Pinpoint the cell where the given text exists, returning its (X, Y) midpoint coordinate. 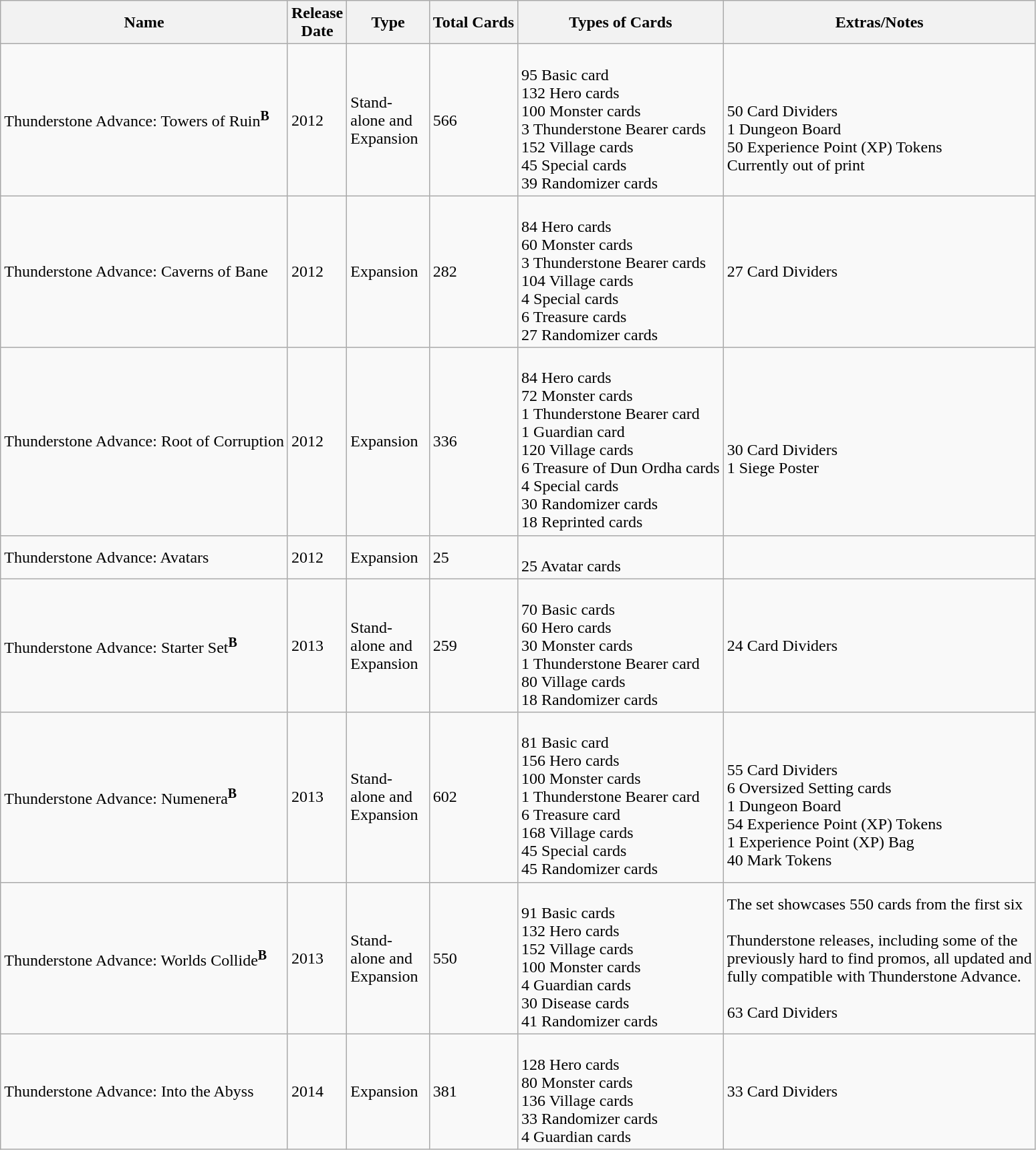
95 Basic card 132 Hero cards 100 Monster cards 3 Thunderstone Bearer cards 152 Village cards 45 Special cards 39 Randomizer cards (621, 120)
27 Card Dividers (880, 271)
Thunderstone Advance: Caverns of Bane (144, 271)
25 Avatar cards (621, 557)
Total Cards (473, 23)
84 Hero cards 60 Monster cards 3 Thunderstone Bearer cards 104 Village cards 4 Special cards 6 Treasure cards 27 Randomizer cards (621, 271)
Thunderstone Advance: Starter SetB (144, 645)
Thunderstone Advance: Root of Corruption (144, 441)
Extras/Notes (880, 23)
336 (473, 441)
50 Card Dividers 1 Dungeon Board 50 Experience Point (XP) TokensCurrently out of print (880, 120)
81 Basic card 156 Hero cards 100 Monster cards 1 Thunderstone Bearer card 6 Treasure card 168 Village cards 45 Special cards 45 Randomizer cards (621, 797)
Types of Cards (621, 23)
33 Card Dividers (880, 1092)
25 (473, 557)
Thunderstone Advance: Avatars (144, 557)
Thunderstone Advance: Towers of RuinB (144, 120)
282 (473, 271)
Type (388, 23)
381 (473, 1092)
550 (473, 958)
55 Card Dividers 6 Oversized Setting cards 1 Dungeon Board 54 Experience Point (XP) Tokens 1 Experience Point (XP) Bag 40 Mark Tokens (880, 797)
Name (144, 23)
Thunderstone Advance: NumeneraB (144, 797)
2014 (317, 1092)
566 (473, 120)
91 Basic cards 132 Hero cards 152 Village cards 100 Monster cards 4 Guardian cards 30 Disease cards 41 Randomizer cards (621, 958)
Thunderstone Advance: Worlds CollideB (144, 958)
ReleaseDate (317, 23)
259 (473, 645)
24 Card Dividers (880, 645)
70 Basic cards 60 Hero cards 30 Monster cards 1 Thunderstone Bearer card 80 Village cards 18 Randomizer cards (621, 645)
602 (473, 797)
Thunderstone Advance: Into the Abyss (144, 1092)
30 Card Dividers 1 Siege Poster (880, 441)
128 Hero cards 80 Monster cards 136 Village cards 33 Randomizer cards 4 Guardian cards (621, 1092)
